Return the [x, y] coordinate for the center point of the cell that contains the specified text.  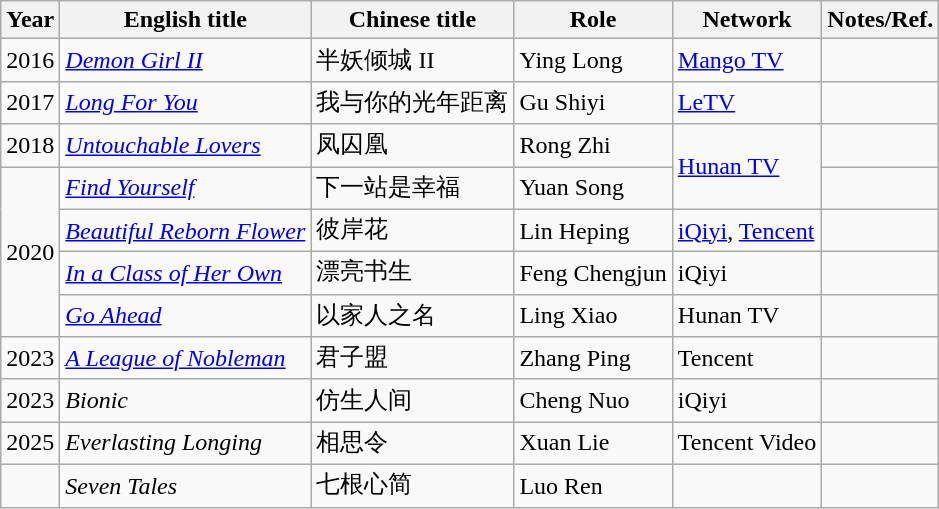
Beautiful Reborn Flower [186, 230]
七根心简 [412, 486]
iQiyi, Tencent [746, 230]
Gu Shiyi [593, 102]
Mango TV [746, 60]
Find Yourself [186, 188]
A League of Nobleman [186, 358]
相思令 [412, 444]
2025 [30, 444]
2017 [30, 102]
漂亮书生 [412, 274]
仿生人间 [412, 400]
我与你的光年距离 [412, 102]
Everlasting Longing [186, 444]
以家人之名 [412, 316]
Chinese title [412, 20]
Seven Tales [186, 486]
Bionic [186, 400]
Ying Long [593, 60]
Yuan Song [593, 188]
半妖倾城 II [412, 60]
Go Ahead [186, 316]
凤囚凰 [412, 146]
Zhang Ping [593, 358]
Lin Heping [593, 230]
Luo Ren [593, 486]
2020 [30, 251]
Tencent Video [746, 444]
下一站是幸福 [412, 188]
君子盟 [412, 358]
Ling Xiao [593, 316]
Year [30, 20]
Long For You [186, 102]
Xuan Lie [593, 444]
Rong Zhi [593, 146]
Notes/Ref. [880, 20]
2018 [30, 146]
Untouchable Lovers [186, 146]
In a Class of Her Own [186, 274]
2016 [30, 60]
LeTV [746, 102]
Network [746, 20]
Cheng Nuo [593, 400]
彼岸花 [412, 230]
Role [593, 20]
Feng Chengjun [593, 274]
Tencent [746, 358]
English title [186, 20]
Demon Girl II [186, 60]
